Identify which cell holds the provided text, then report its (X, Y) central coordinate. 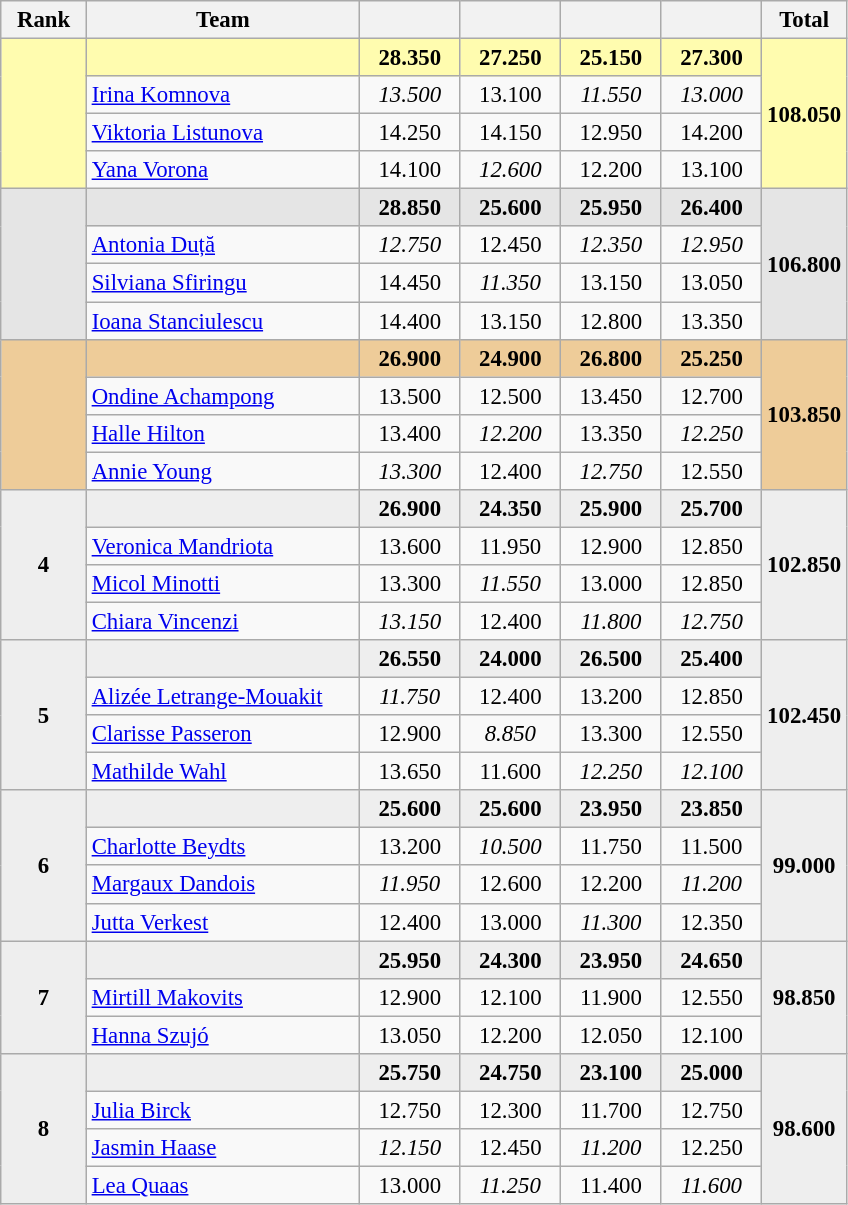
Team (222, 20)
12.500 (510, 396)
14.400 (410, 321)
11.800 (612, 621)
106.800 (804, 264)
Mathilde Wahl (222, 772)
Total (804, 20)
Jasmin Haase (222, 1148)
Mirtill Makovits (222, 997)
24.000 (510, 659)
25.900 (612, 509)
25.000 (712, 1073)
13.450 (612, 396)
Ondine Achampong (222, 396)
Margaux Dandois (222, 885)
26.800 (612, 358)
27.250 (510, 58)
12.700 (712, 396)
25.700 (712, 509)
Julia Birck (222, 1110)
11.500 (712, 847)
Alizée Letrange-Mouakit (222, 697)
24.650 (712, 960)
103.850 (804, 414)
Halle Hilton (222, 433)
10.500 (510, 847)
12.300 (510, 1110)
14.150 (510, 133)
13.400 (410, 433)
99.000 (804, 865)
4 (44, 565)
Lea Quaas (222, 1185)
12.800 (612, 321)
11.900 (612, 997)
108.050 (804, 114)
13.650 (410, 772)
25.150 (612, 58)
Irina Komnova (222, 95)
11.250 (510, 1185)
Antonia Duță (222, 245)
Hanna Szujó (222, 1035)
6 (44, 865)
11.300 (612, 922)
26.550 (410, 659)
24.750 (510, 1073)
24.300 (510, 960)
5 (44, 715)
8 (44, 1129)
25.400 (712, 659)
Silviana Sfiringu (222, 283)
11.400 (612, 1185)
102.850 (804, 565)
Rank (44, 20)
14.250 (410, 133)
Yana Vorona (222, 170)
26.400 (712, 208)
14.450 (410, 283)
8.850 (510, 734)
Micol Minotti (222, 584)
Charlotte Beydts (222, 847)
11.350 (510, 283)
13.600 (410, 546)
Annie Young (222, 471)
98.850 (804, 998)
14.200 (712, 133)
12.150 (410, 1148)
23.850 (712, 809)
Clarisse Passeron (222, 734)
25.250 (712, 358)
98.600 (804, 1129)
24.350 (510, 509)
Jutta Verkest (222, 922)
Chiara Vincenzi (222, 621)
Viktoria Listunova (222, 133)
102.450 (804, 715)
28.350 (410, 58)
28.850 (410, 208)
25.750 (410, 1073)
7 (44, 998)
Ioana Stanciulescu (222, 321)
12.050 (612, 1035)
14.100 (410, 170)
11.700 (612, 1110)
27.300 (712, 58)
23.100 (612, 1073)
Veronica Mandriota (222, 546)
26.500 (612, 659)
24.900 (510, 358)
